Return (X, Y) of the center of cell containing provided text 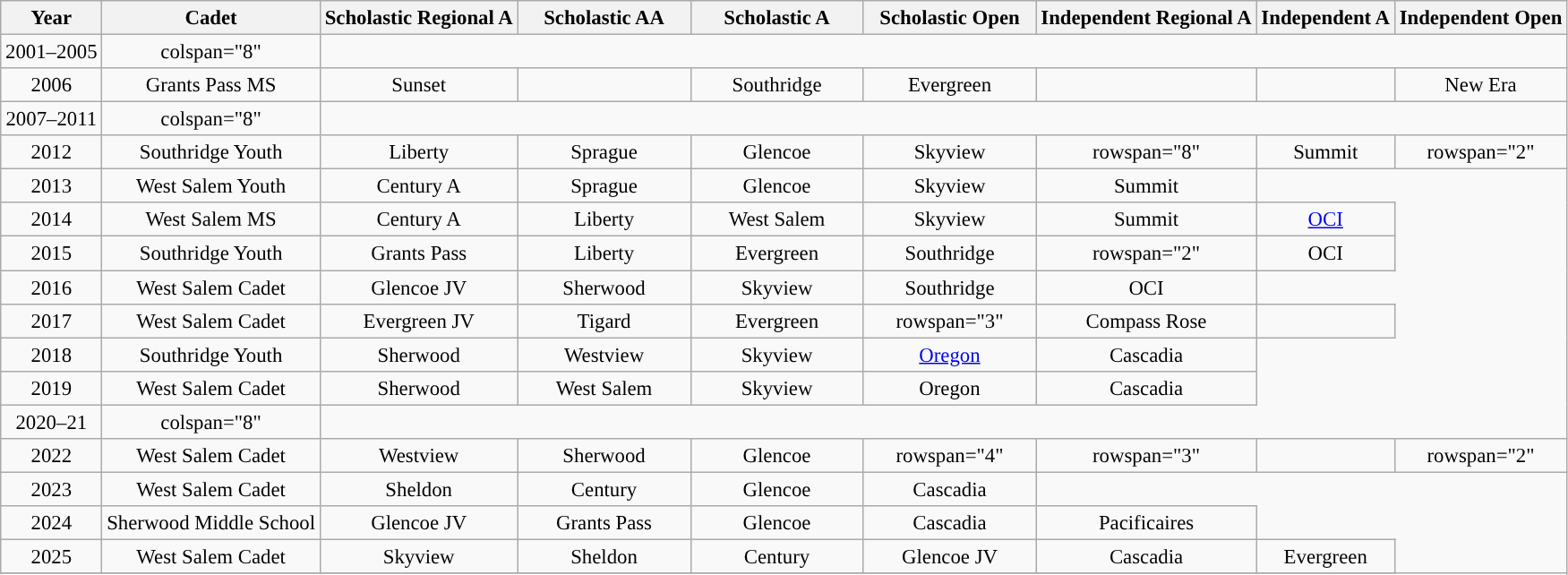
Scholastic Open (949, 18)
Cadet (211, 18)
Independent Open (1480, 18)
2015 (52, 253)
2001–2005 (52, 52)
Scholastic AA (604, 18)
2022 (52, 456)
Pacificaires (1146, 523)
Compass Rose (1146, 321)
2023 (52, 489)
2013 (52, 186)
Sherwood Middle School (211, 523)
2012 (52, 152)
Grants Pass MS (211, 85)
2024 (52, 523)
2019 (52, 388)
West Salem MS (211, 219)
New Era (1480, 85)
2017 (52, 321)
2006 (52, 85)
Independent Regional A (1146, 18)
2025 (52, 556)
2020–21 (52, 422)
West Salem Youth (211, 186)
Scholastic Regional A (419, 18)
Year (52, 18)
rowspan="8" (1146, 152)
rowspan="4" (949, 456)
Tigard (604, 321)
2016 (52, 287)
2014 (52, 219)
Sunset (419, 85)
Scholastic A (777, 18)
Evergreen JV (419, 321)
2007–2011 (52, 119)
Independent A (1325, 18)
2018 (52, 355)
